Extract the (X, Y) coordinate from the center of the cell holding the provided text.  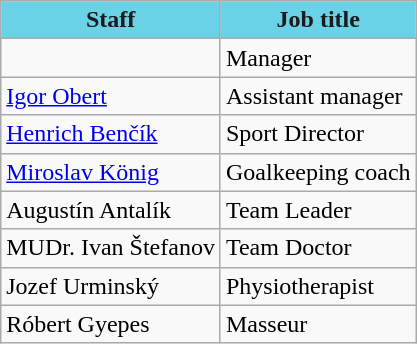
Manager (318, 58)
Augustín Antalík (111, 210)
Sport Director (318, 134)
MUDr. Ivan Štefanov (111, 248)
Masseur (318, 324)
Jozef Urminský (111, 286)
Team Leader (318, 210)
Staff (111, 20)
Job title (318, 20)
Henrich Benčík (111, 134)
Igor Obert (111, 96)
Miroslav König (111, 172)
Physiotherapist (318, 286)
Assistant manager (318, 96)
Goalkeeping coach (318, 172)
Team Doctor (318, 248)
Róbert Gyepes (111, 324)
